Return the (x, y) coordinate for the center point of the cell that contains the specified text.  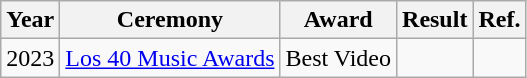
Year (30, 20)
Ceremony (170, 20)
Award (338, 20)
Best Video (338, 58)
Ref. (500, 20)
2023 (30, 58)
Result (435, 20)
Los 40 Music Awards (170, 58)
